Capture the cell that displays the provided text and extract its (X, Y) central coordinate. 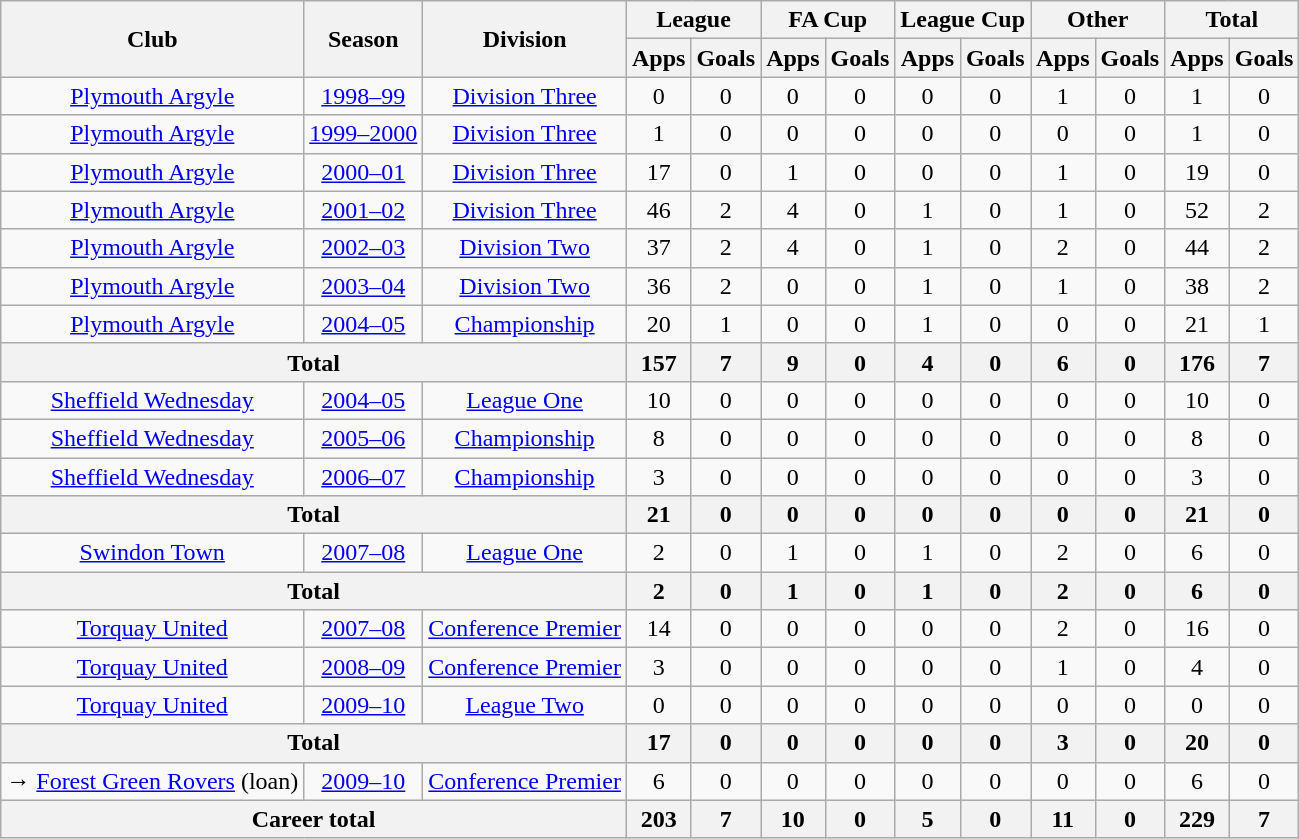
League Two (525, 705)
11 (1063, 819)
9 (793, 362)
2005–06 (364, 438)
Season (364, 39)
Division (525, 39)
Club (152, 39)
44 (1197, 248)
16 (1197, 629)
229 (1197, 819)
46 (658, 210)
League Cup (963, 20)
2008–09 (364, 667)
176 (1197, 362)
Career total (314, 819)
2003–04 (364, 286)
2002–03 (364, 248)
37 (658, 248)
2006–07 (364, 477)
203 (658, 819)
→ Forest Green Rovers (loan) (152, 781)
1998–99 (364, 96)
2001–02 (364, 210)
2000–01 (364, 172)
Other (1098, 20)
157 (658, 362)
FA Cup (828, 20)
19 (1197, 172)
36 (658, 286)
League (693, 20)
38 (1197, 286)
5 (928, 819)
Swindon Town (152, 553)
1999–2000 (364, 134)
14 (658, 629)
52 (1197, 210)
